Identify which cell holds the provided text, then report its [X, Y] central coordinate. 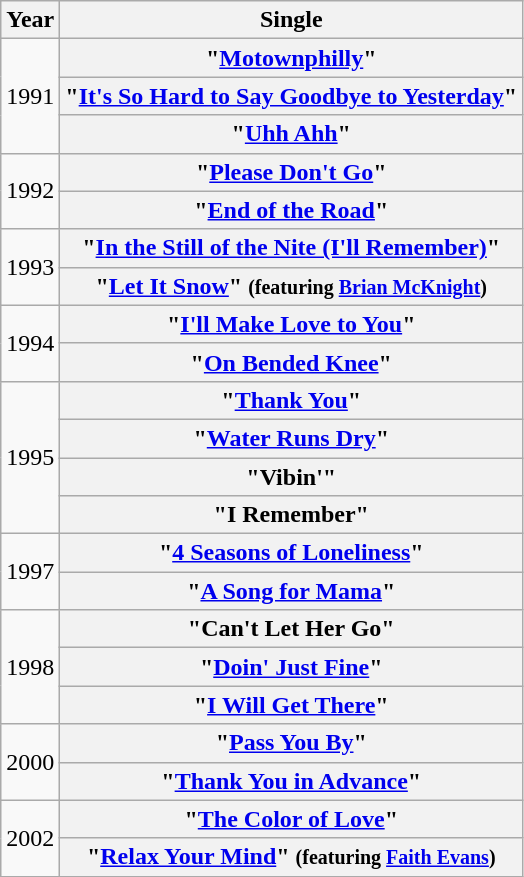
"End of the Road" [292, 210]
"I Remember" [292, 515]
"Vibin'" [292, 477]
2002 [30, 838]
"In the Still of the Nite (I'll Remember)" [292, 248]
"Relax Your Mind" (featuring Faith Evans) [292, 857]
"Doin' Just Fine" [292, 667]
"I'll Make Love to You" [292, 324]
"A Song for Mama" [292, 591]
Year [30, 20]
1991 [30, 96]
"4 Seasons of Loneliness" [292, 553]
Single [292, 20]
1992 [30, 191]
"Thank You in Advance" [292, 781]
"Water Runs Dry" [292, 438]
"I Will Get There" [292, 705]
"Pass You By" [292, 743]
"It's So Hard to Say Goodbye to Yesterday" [292, 96]
"Let It Snow" (featuring Brian McKnight) [292, 286]
"The Color of Love" [292, 819]
1997 [30, 572]
"Motownphilly" [292, 58]
1993 [30, 267]
"Thank You" [292, 400]
1995 [30, 457]
1998 [30, 667]
"Uhh Ahh" [292, 134]
"Please Don't Go" [292, 172]
"Can't Let Her Go" [292, 629]
"On Bended Knee" [292, 362]
2000 [30, 762]
1994 [30, 343]
